Detect which cell encompasses the target text, then output its (x, y) center coordinate. 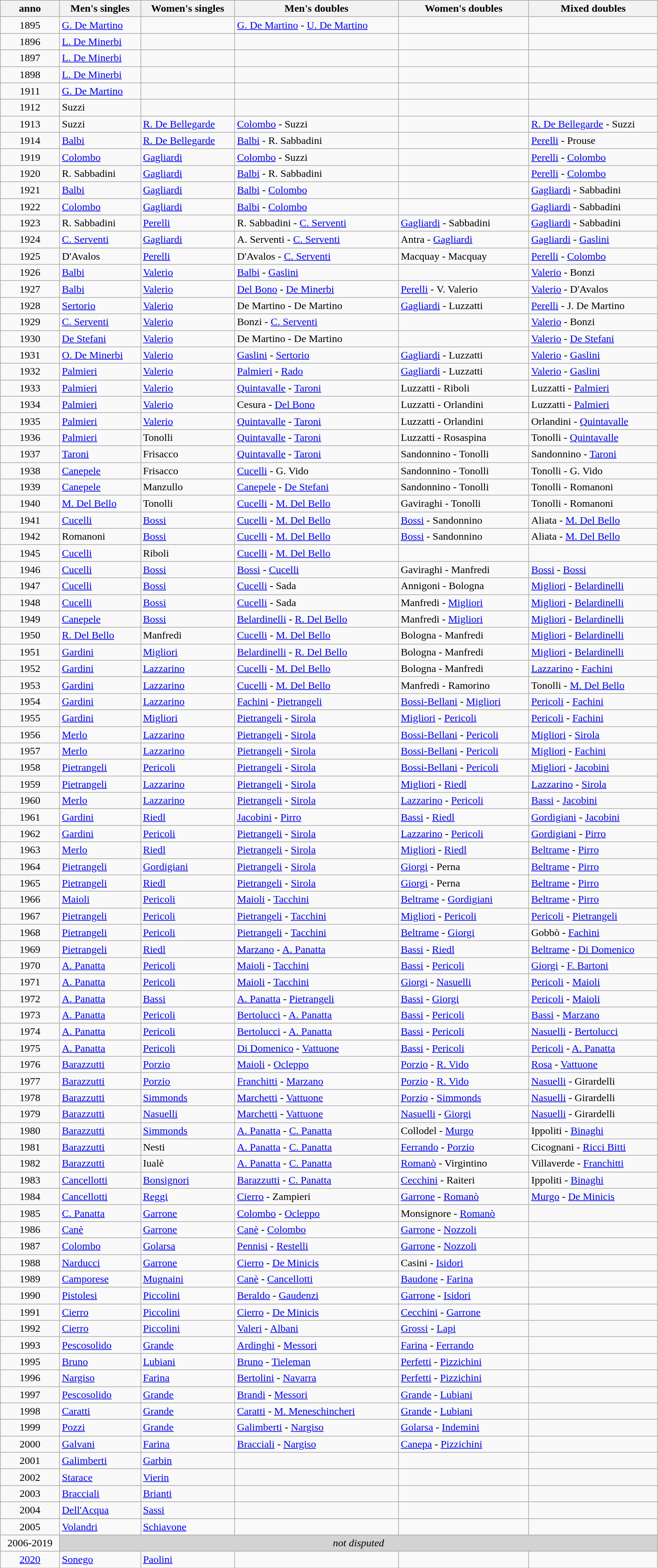
Franchitti - Marzano (317, 1081)
Bassi - Marzano (593, 1015)
1921 (30, 190)
1958 (30, 768)
1959 (30, 784)
Annigoni - Bologna (463, 586)
1928 (30, 306)
1942 (30, 537)
1940 (30, 504)
Beltrame - Di Domenico (593, 949)
Perelli - Prouse (593, 140)
Di Domenico - Vattuone (317, 1048)
1951 (30, 652)
1946 (30, 570)
Palmieri - Rado (317, 372)
1982 (30, 1164)
2000 (30, 1444)
1979 (30, 1114)
Bruno (100, 1362)
Colombo - Ocleppo (317, 1213)
Bertolini - Navarra (317, 1378)
1932 (30, 372)
Jacobini - Pirro (317, 817)
Bassi (187, 998)
1925 (30, 256)
1986 (30, 1229)
D'Avalos (100, 256)
Schiavone (187, 1526)
Gordigiani (187, 867)
Valerio - De Stefani (593, 339)
Ardinghi - Messori (317, 1345)
1952 (30, 668)
1971 (30, 982)
1995 (30, 1362)
Canè (100, 1229)
2003 (30, 1493)
Caratti (100, 1411)
1955 (30, 718)
Mixed doubles (593, 9)
1933 (30, 388)
Bossi-Bellani - Migliori (463, 701)
Manzullo (187, 487)
2005 (30, 1526)
Valerio - D'Avalos (593, 289)
Lazzarino - Fachini (593, 668)
1930 (30, 339)
1897 (30, 58)
1972 (30, 998)
De Stefani (100, 339)
R. Del Bello (100, 636)
Villaverde - Franchitti (593, 1164)
Luzzatti - Riboli (463, 388)
Garrone - Romanò (463, 1196)
Murgo - De Minicis (593, 1196)
1936 (30, 437)
1956 (30, 735)
Macquay - Macquay (463, 256)
Canè - Cancellotti (317, 1279)
Gagliardi - Gaslini (593, 240)
1949 (30, 619)
Gordigiani - Pirro (593, 834)
Nasuelli (187, 1114)
Mugnaini (187, 1279)
Pennisi - Restelli (317, 1246)
G. De Martino - U. De Martino (317, 25)
Cicognani - Ricci Bitti (593, 1147)
1992 (30, 1329)
Canepele - De Stefani (317, 487)
1965 (30, 883)
1920 (30, 173)
1987 (30, 1246)
1911 (30, 91)
Bracciali - Nargiso (317, 1444)
Bossi - Bossi (593, 570)
2020 (30, 1560)
1991 (30, 1312)
Nasuelli - Bertolucci (593, 1032)
1931 (30, 355)
Galimberti - Nargiso (317, 1428)
1993 (30, 1345)
Gordigiani - Jacobini (593, 817)
2004 (30, 1510)
1997 (30, 1395)
Del Bono - De Minerbi (317, 289)
Balbi - Gaslini (317, 273)
Manfredi - Ramorino (463, 685)
1975 (30, 1048)
1970 (30, 965)
1985 (30, 1213)
1924 (30, 240)
1954 (30, 701)
Gaslini - Sertorio (317, 355)
1961 (30, 817)
1996 (30, 1378)
Men's singles (100, 9)
1999 (30, 1428)
1945 (30, 553)
Cecchini - Raiteri (463, 1180)
not disputed (358, 1543)
Taroni (100, 454)
1963 (30, 850)
Tonolli - M. Del Bello (593, 685)
1983 (30, 1180)
Bruno - Tieleman (317, 1362)
Sonego (100, 1560)
Men's doubles (317, 9)
Beltrame - Giorgi (463, 932)
1912 (30, 108)
Golarsa (187, 1246)
Migliori - Fachini (593, 751)
Sandonnino - Taroni (593, 454)
Maioli (100, 900)
1913 (30, 124)
1969 (30, 949)
Fachini - Pietrangeli (317, 701)
Migliori - Jacobini (593, 768)
1957 (30, 751)
Women's doubles (463, 9)
1984 (30, 1196)
1934 (30, 404)
Nesti (187, 1147)
Monsignore - Romanò (463, 1213)
Romanoni (100, 537)
Giorgi - F. Bartoni (593, 965)
Canè - Colombo (317, 1229)
R. De Bellegarde - Suzzi (593, 124)
1950 (30, 636)
1960 (30, 801)
2001 (30, 1460)
D'Avalos - C. Serventi (317, 256)
Bassi - Jacobini (593, 801)
Bossi - Cucelli (317, 570)
1980 (30, 1131)
Brianti (187, 1493)
Women's singles (187, 9)
O. De Minerbi (100, 355)
Casini - Isidori (463, 1263)
A. Panatta - Pietrangeli (317, 998)
Pistolesi (100, 1296)
Galvani (100, 1444)
Gaviraghi - Tonolli (463, 504)
Gaviraghi - Manfredi (463, 570)
1895 (30, 25)
1935 (30, 421)
Pericoli - Pietrangeli (593, 916)
1938 (30, 470)
1998 (30, 1411)
Dell'Acqua (100, 1510)
Giorgi - Nasuelli (463, 982)
1981 (30, 1147)
Barazzutti - C. Panatta (317, 1180)
Bonzi - C. Serventi (317, 322)
Migliori - Sirola (593, 735)
Iualè (187, 1164)
1968 (30, 932)
1989 (30, 1279)
Reggi (187, 1196)
1927 (30, 289)
Maioli - Ocleppo (317, 1065)
Tonolli - G. Vido (593, 470)
Canepa - Pizzichini (463, 1444)
Narducci (100, 1263)
Paolini (187, 1560)
1926 (30, 273)
Rosa - Vattuone (593, 1065)
Pozzi (100, 1428)
1978 (30, 1098)
Bracciali (100, 1493)
Bassi - Giorgi (463, 998)
2006-2019 (30, 1543)
Cierro - Zampieri (317, 1196)
1922 (30, 207)
Volandri (100, 1526)
1941 (30, 520)
Pericoli - A. Panatta (593, 1048)
1974 (30, 1032)
Baudone - Farina (463, 1279)
1964 (30, 867)
1914 (30, 140)
1947 (30, 586)
Nasuelli - Giorgi (463, 1114)
Perelli - J. De Martino (593, 306)
Valeri - Albani (317, 1329)
Vierin (187, 1477)
Sertorio (100, 306)
1990 (30, 1296)
C. Panatta (100, 1213)
Beltrame - Gordigiani (463, 900)
Manfredi (187, 636)
Orlandini - Quintavalle (593, 421)
Farina - Ferrando (463, 1345)
R. Sabbadini - C. Serventi (317, 223)
1898 (30, 75)
Garrone - Isidori (463, 1296)
1948 (30, 603)
Golarsa - Indemini (463, 1428)
Romanò - Virgintino (463, 1164)
Antra - Gagliardi (463, 240)
1896 (30, 42)
1988 (30, 1263)
1923 (30, 223)
Camporese (100, 1279)
Ferrando - Porzio (463, 1147)
Porzio - Simmonds (463, 1098)
Cucelli - G. Vido (317, 470)
Cecchini - Garrone (463, 1312)
1973 (30, 1015)
1929 (30, 322)
1977 (30, 1081)
1953 (30, 685)
Nargiso (100, 1378)
Perelli - V. Valerio (463, 289)
Marzano - A. Panatta (317, 949)
Garbin (187, 1460)
1939 (30, 487)
Gobbò - Fachini (593, 932)
1919 (30, 157)
M. Del Bello (100, 504)
Collodel - Murgo (463, 1131)
Riboli (187, 553)
1976 (30, 1065)
Caratti - M. Meneschincheri (317, 1411)
Sassi (187, 1510)
2002 (30, 1477)
1966 (30, 900)
Grossi - Lapi (463, 1329)
1937 (30, 454)
Brandi - Messori (317, 1395)
Beraldo - Gaudenzi (317, 1296)
Galimberti (100, 1460)
anno (30, 9)
Starace (100, 1477)
Luzzatti - Rosaspina (463, 437)
Cesura - Del Bono (317, 404)
1967 (30, 916)
Tonolli - Quintavalle (593, 437)
A. Serventi - C. Serventi (317, 240)
Lazzarino - Sirola (593, 784)
1962 (30, 834)
Lubiani (187, 1362)
Bonsignori (187, 1180)
